Return the [x, y] coordinate for the center point of the cell that contains the specified text.  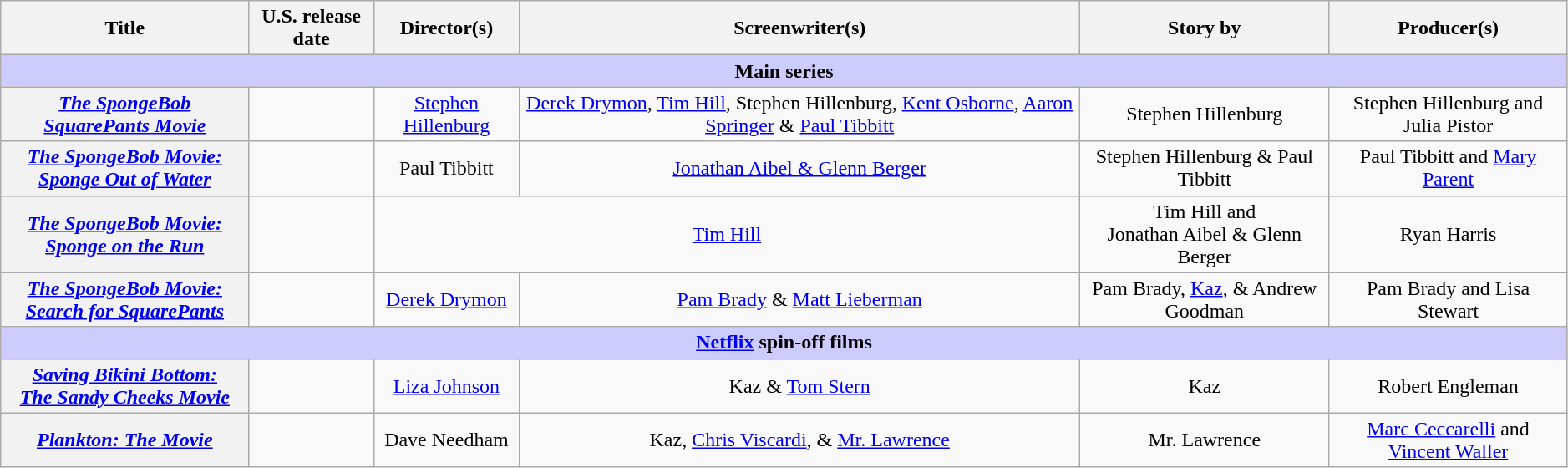
Paul Tibbitt [446, 169]
Mr. Lawrence [1205, 440]
Pam Brady, Kaz, & Andrew Goodman [1205, 299]
Pam Brady & Matt Lieberman [800, 299]
Screenwriter(s) [800, 28]
The SpongeBob SquarePants Movie [125, 114]
Derek Drymon [446, 299]
Producer(s) [1449, 28]
Pam Brady and Lisa Stewart [1449, 299]
Main series [784, 71]
Marc Ceccarelli and Vincent Waller [1449, 440]
Plankton: The Movie [125, 440]
Kaz, Chris Viscardi, & Mr. Lawrence [800, 440]
Kaz & Tom Stern [800, 386]
Tim Hill [727, 234]
Saving Bikini Bottom:The Sandy Cheeks Movie [125, 386]
Paul Tibbitt and Mary Parent [1449, 169]
Liza Johnson [446, 386]
Title [125, 28]
The SpongeBob Movie:Sponge Out of Water [125, 169]
Netflix spin-off films [784, 343]
Director(s) [446, 28]
The SpongeBob Movie:Search for SquarePants [125, 299]
Ryan Harris [1449, 234]
Kaz [1205, 386]
Dave Needham [446, 440]
U.S. release date [311, 28]
Robert Engleman [1449, 386]
Story by [1205, 28]
Stephen Hillenburg and Julia Pistor [1449, 114]
Jonathan Aibel & Glenn Berger [800, 169]
Stephen Hillenburg & Paul Tibbitt [1205, 169]
Tim Hill andJonathan Aibel & Glenn Berger [1205, 234]
Derek Drymon, Tim Hill, Stephen Hillenburg, Kent Osborne, Aaron Springer & Paul Tibbitt [800, 114]
The SpongeBob Movie:Sponge on the Run [125, 234]
